From the cell containing the given text, extract its center point as (X, Y) coordinate. 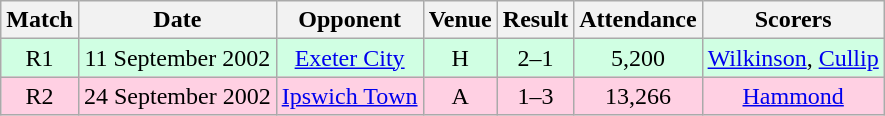
11 September 2002 (177, 58)
Scorers (793, 20)
2–1 (535, 58)
1–3 (535, 96)
Date (177, 20)
Venue (460, 20)
5,200 (638, 58)
13,266 (638, 96)
Opponent (350, 20)
H (460, 58)
Exeter City (350, 58)
Ipswich Town (350, 96)
Attendance (638, 20)
R2 (40, 96)
R1 (40, 58)
Hammond (793, 96)
Match (40, 20)
24 September 2002 (177, 96)
Result (535, 20)
Wilkinson, Cullip (793, 58)
A (460, 96)
